Find where the given text appears and provide that cell's center as [x, y] coordinate. 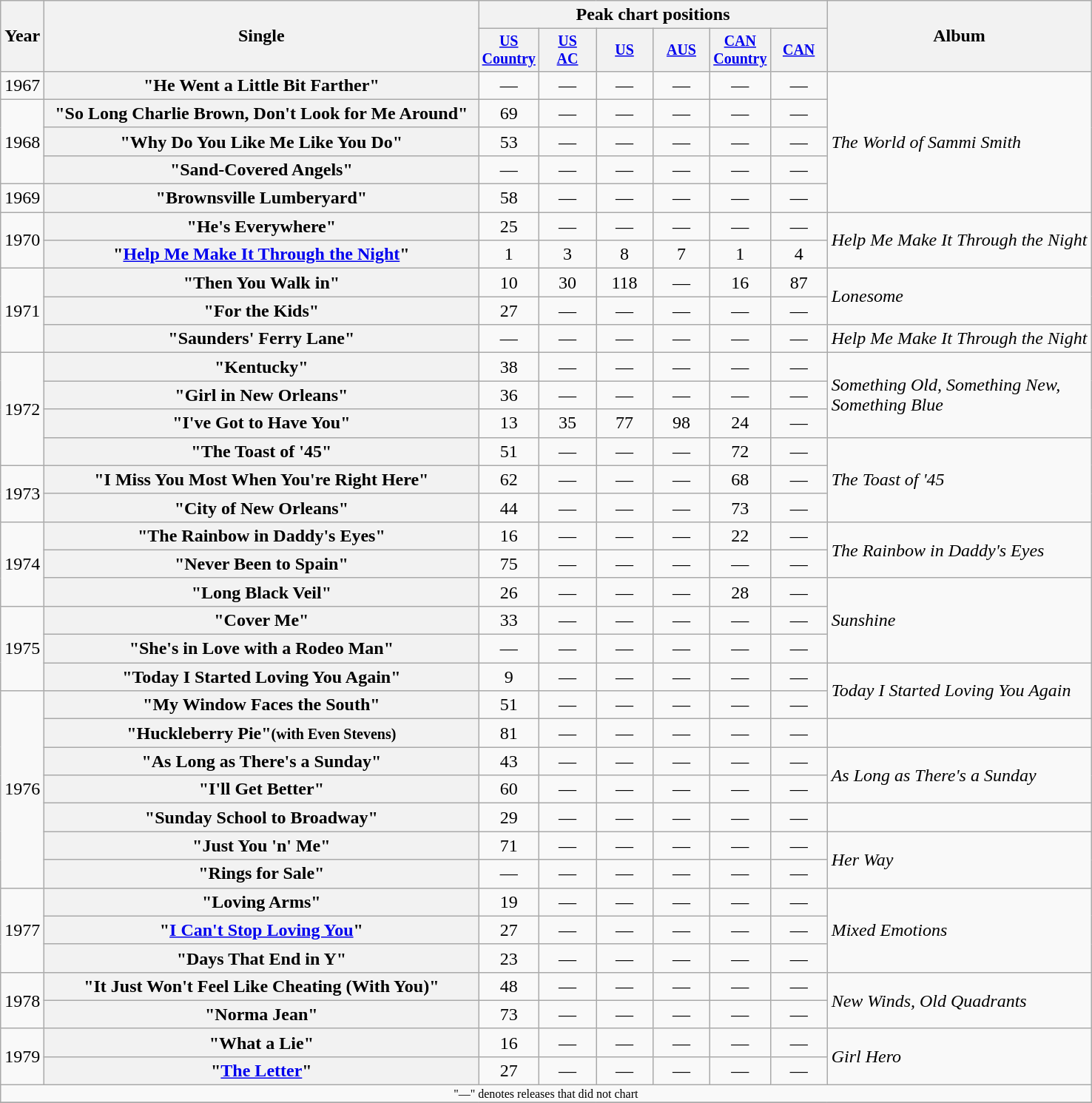
"Just You 'n' Me" [262, 846]
"I'll Get Better" [262, 789]
"Today I Started Loving You Again" [262, 677]
"Never Been to Spain" [262, 564]
US Country [509, 50]
53 [509, 141]
1976 [22, 789]
1970 [22, 240]
1974 [22, 564]
"Saunders' Ferry Lane" [262, 339]
CAN Country [740, 50]
38 [509, 367]
"Long Black Veil" [262, 592]
75 [509, 564]
Sunshine [959, 620]
1968 [22, 141]
1975 [22, 648]
7 [681, 254]
1973 [22, 493]
4 [799, 254]
23 [509, 958]
44 [509, 507]
New Winds, Old Quadrants [959, 1000]
87 [799, 283]
118 [624, 283]
"The Rainbow in Daddy's Eyes" [262, 536]
"I Can't Stop Loving You" [262, 930]
25 [509, 226]
"What a Lie" [262, 1042]
10 [509, 283]
"The Toast of '45" [262, 451]
"Kentucky" [262, 367]
CAN [799, 50]
The World of Sammi Smith [959, 141]
1979 [22, 1056]
"She's in Love with a Rodeo Man" [262, 649]
72 [740, 451]
1977 [22, 930]
"Loving Arms" [262, 902]
"Days That End in Y" [262, 958]
19 [509, 902]
AUS [681, 50]
"As Long as There's a Sunday" [262, 761]
Something Old, Something New, Something Blue [959, 395]
77 [624, 423]
Girl Hero [959, 1056]
30 [568, 283]
1967 [22, 85]
The Rainbow in Daddy's Eyes [959, 550]
"Norma Jean" [262, 1014]
24 [740, 423]
1978 [22, 1000]
"City of New Orleans" [262, 507]
"Huckleberry Pie"(with Even Stevens) [262, 733]
35 [568, 423]
62 [509, 479]
"Rings for Sale" [262, 874]
71 [509, 846]
"I Miss You Most When You're Right Here" [262, 479]
43 [509, 761]
"My Window Faces the South" [262, 705]
26 [509, 592]
"Sand-Covered Angels" [262, 169]
"So Long Charlie Brown, Don't Look for Me Around" [262, 113]
33 [509, 620]
"Sunday School to Broadway" [262, 817]
USAC [568, 50]
Her Way [959, 860]
"For the Kids" [262, 311]
Peak chart positions [653, 15]
98 [681, 423]
60 [509, 789]
"—" denotes releases that did not chart [546, 1094]
"Cover Me" [262, 620]
As Long as There's a Sunday [959, 775]
"He Went a Little Bit Farther" [262, 85]
Lonesome [959, 297]
"Then You Walk in" [262, 283]
"The Letter" [262, 1070]
"Help Me Make It Through the Night" [262, 254]
US [624, 50]
36 [509, 395]
69 [509, 113]
1969 [22, 198]
"Why Do You Like Me Like You Do" [262, 141]
"Girl in New Orleans" [262, 395]
Single [262, 36]
"Brownsville Lumberyard" [262, 198]
29 [509, 817]
1971 [22, 311]
Mixed Emotions [959, 930]
8 [624, 254]
"I've Got to Have You" [262, 423]
The Toast of '45 [959, 479]
68 [740, 479]
Today I Started Loving You Again [959, 691]
1972 [22, 409]
81 [509, 733]
"He's Everywhere" [262, 226]
9 [509, 677]
Year [22, 36]
3 [568, 254]
58 [509, 198]
"It Just Won't Feel Like Cheating (With You)" [262, 986]
13 [509, 423]
48 [509, 986]
22 [740, 536]
28 [740, 592]
Album [959, 36]
